Provide the [x, y] coordinate of the cell's center where the given text is located.  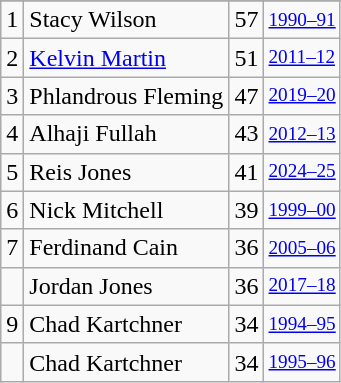
5 [12, 172]
Ferdinand Cain [126, 248]
Kelvin Martin [126, 58]
Stacy Wilson [126, 20]
6 [12, 210]
Reis Jones [126, 172]
43 [246, 134]
2024–25 [302, 172]
3 [12, 96]
2017–18 [302, 286]
39 [246, 210]
47 [246, 96]
1 [12, 20]
7 [12, 248]
1995–96 [302, 362]
4 [12, 134]
Alhaji Fullah [126, 134]
2005–06 [302, 248]
2 [12, 58]
2019–20 [302, 96]
1999–00 [302, 210]
2012–13 [302, 134]
9 [12, 324]
Nick Mitchell [126, 210]
Jordan Jones [126, 286]
41 [246, 172]
Phlandrous Fleming [126, 96]
51 [246, 58]
57 [246, 20]
1990–91 [302, 20]
1994–95 [302, 324]
2011–12 [302, 58]
